Identify which cell holds the provided text, then report its (x, y) central coordinate. 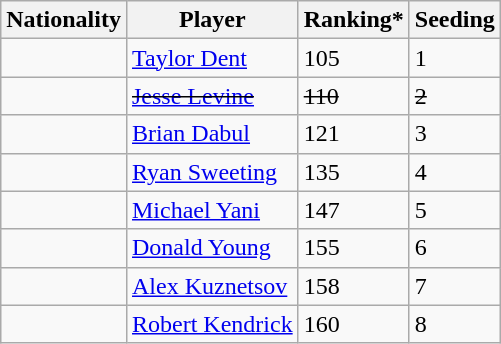
105 (354, 58)
135 (354, 172)
160 (354, 324)
110 (354, 96)
155 (354, 248)
8 (454, 324)
147 (354, 210)
121 (354, 134)
158 (354, 286)
Player (212, 20)
5 (454, 210)
6 (454, 248)
Michael Yani (212, 210)
3 (454, 134)
Jesse Levine (212, 96)
4 (454, 172)
Alex Kuznetsov (212, 286)
Ryan Sweeting (212, 172)
2 (454, 96)
Robert Kendrick (212, 324)
7 (454, 286)
Brian Dabul (212, 134)
1 (454, 58)
Donald Young (212, 248)
Taylor Dent (212, 58)
Nationality (64, 20)
Ranking* (354, 20)
Seeding (454, 20)
